Output the [X, Y] coordinate of the center of the cell containing the given text.  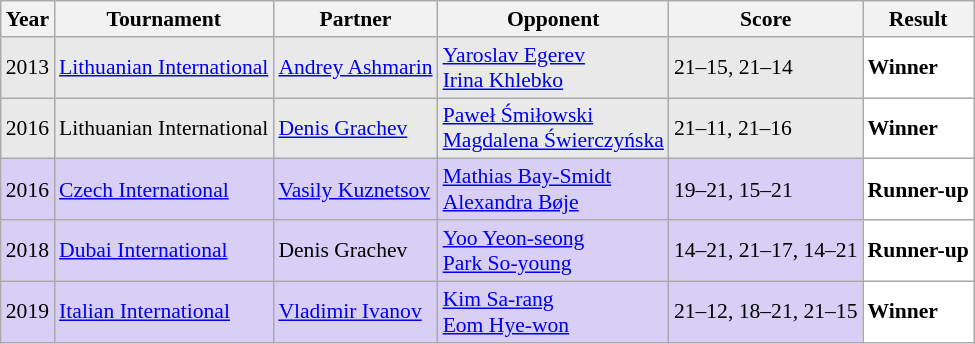
Mathias Bay-Smidt Alexandra Bøje [554, 190]
Year [28, 19]
Czech International [164, 190]
Yaroslav Egerev Irina Khlebko [554, 68]
19–21, 15–21 [766, 190]
Kim Sa-rang Eom Hye-won [554, 312]
Vasily Kuznetsov [355, 190]
Vladimir Ivanov [355, 312]
2018 [28, 250]
Italian International [164, 312]
2013 [28, 68]
2019 [28, 312]
21–15, 21–14 [766, 68]
14–21, 21–17, 14–21 [766, 250]
Partner [355, 19]
Score [766, 19]
Yoo Yeon-seong Park So-young [554, 250]
21–12, 18–21, 21–15 [766, 312]
Dubai International [164, 250]
Opponent [554, 19]
Paweł Śmiłowski Magdalena Świerczyńska [554, 128]
Tournament [164, 19]
Result [918, 19]
Andrey Ashmarin [355, 68]
21–11, 21–16 [766, 128]
